Determine the [X, Y] coordinate at the center of the cell enclosing the given text.  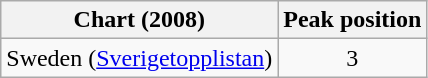
Chart (2008) [140, 20]
3 [352, 58]
Peak position [352, 20]
Sweden (Sverigetopplistan) [140, 58]
